Return the [X, Y] coordinate for the center point of the cell that contains the specified text.  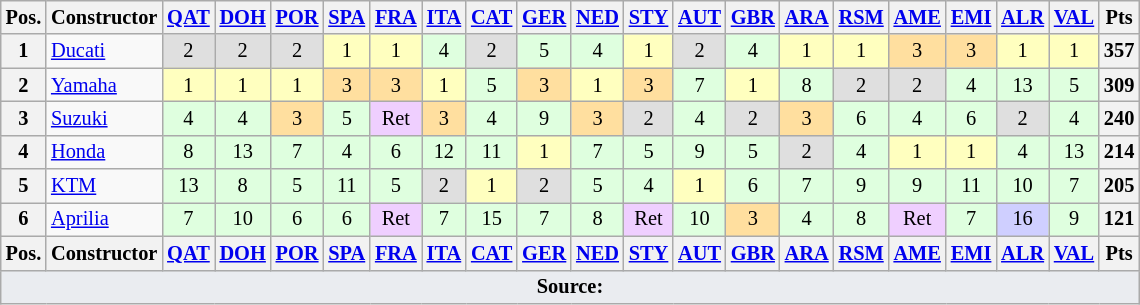
Honda [104, 152]
12 [444, 152]
357 [1119, 51]
240 [1119, 118]
205 [1119, 186]
KTM [104, 186]
16 [1022, 219]
Source: [570, 287]
121 [1119, 219]
Ducati [104, 51]
15 [492, 219]
Yamaha [104, 85]
Aprilia [104, 219]
214 [1119, 152]
Suzuki [104, 118]
309 [1119, 85]
